Pinpoint the cell where the given text exists, returning its [x, y] midpoint coordinate. 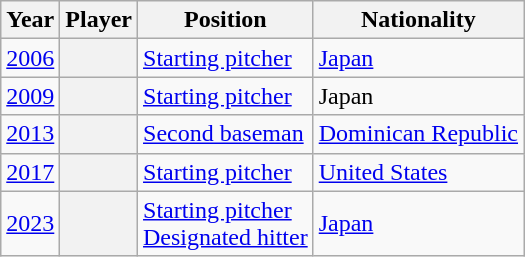
Position [226, 20]
2017 [30, 172]
United States [418, 172]
Player [99, 20]
Year [30, 20]
Second baseman [226, 134]
2023 [30, 224]
Dominican Republic [418, 134]
2013 [30, 134]
Starting pitcherDesignated hitter [226, 224]
2006 [30, 58]
2009 [30, 96]
Nationality [418, 20]
